Capture the cell that displays the provided text and extract its (x, y) central coordinate. 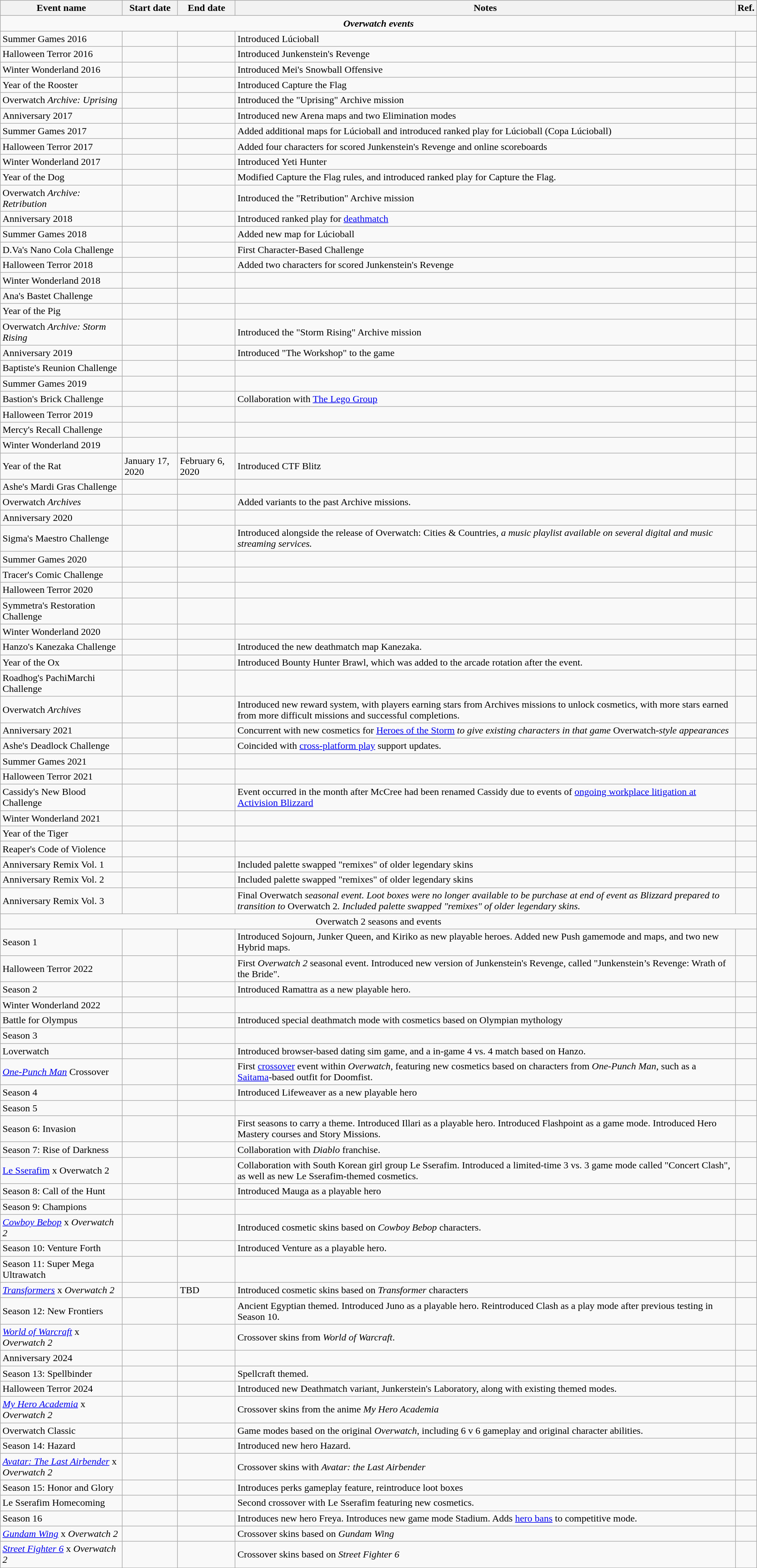
Halloween Terror 2021 (61, 777)
Spellcraft themed. (485, 1374)
Ancient Egyptian themed. Introduced Juno as a playable hero. Reintroduced Clash as a play mode after previous testing in Season 10. (485, 1311)
Sigma's Maestro Challenge (61, 538)
Summer Games 2017 (61, 131)
Anniversary Remix Vol. 1 (61, 864)
Introduced the "Storm Rising" Archive mission (485, 332)
Year of the Pig (61, 311)
Summer Games 2016 (61, 39)
Roadhog's PachiMarchi Challenge (61, 683)
Introduced ranked play for deathmatch (485, 219)
Introduced new Deathmatch variant, Junkerstein's Laboratory, along with existing themed modes. (485, 1389)
Season 1 (61, 942)
Battle for Olympus (61, 1020)
Season 16 (61, 1518)
Winter Wonderland 2020 (61, 632)
Year of the Rooster (61, 85)
Gundam Wing x Overwatch 2 (61, 1534)
Anniversary 2019 (61, 353)
Introduced new hero Hazard. (485, 1446)
World of Warcraft x Overwatch 2 (61, 1337)
Introduced "The Workshop" to the game (485, 353)
Season 5 (61, 1108)
One-Punch Man Crossover (61, 1072)
Coincided with cross-platform play support updates. (485, 746)
Summer Games 2020 (61, 559)
Season 7: Rise of Darkness (61, 1150)
Introduced Bounty Hunter Brawl, which was added to the arcade rotation after the event. (485, 662)
TBD (206, 1290)
Avatar: The Last Airbender x Overwatch 2 (61, 1467)
Introduced the "Uprising" Archive mission (485, 100)
Introduced new Arena maps and two Elimination modes (485, 116)
Crossover skins based on Street Fighter 6 (485, 1554)
Overwatch Archive: Retribution (61, 198)
Year of the Rat (61, 466)
Introduced browser-based dating sim game, and a in-game 4 vs. 4 match based on Hanzo. (485, 1051)
Anniversary 2024 (61, 1358)
Event name (61, 8)
Introduced Sojourn, Junker Queen, and Kiriko as new playable heroes. Added new Push gamemode and maps, and two new Hybrid maps. (485, 942)
Introduces perks gameplay feature, reintroduce loot boxes (485, 1488)
Notes (485, 8)
Halloween Terror 2018 (61, 265)
End date (206, 8)
Introduces new hero Freya. Introduces new game mode Stadium. Adds hero bans to competitive mode. (485, 1518)
Overwatch events (378, 23)
Anniversary Remix Vol. 2 (61, 880)
First crossover event within Overwatch, featuring new cosmetics based on characters from One-Punch Man, such as a Saitama-based outfit for Doomfist. (485, 1072)
Introduced Lúcioball (485, 39)
Introduced Venture as a playable hero. (485, 1248)
Introduced Mei's Snowball Offensive (485, 70)
Introduced Junkenstein's Revenge (485, 54)
Summer Games 2019 (61, 384)
Cowboy Bebop x Overwatch 2 (61, 1228)
Baptiste's Reunion Challenge (61, 368)
Ashe's Mardi Gras Challenge (61, 487)
Hanzo's Kanezaka Challenge (61, 647)
Anniversary 2017 (61, 116)
Year of the Tiger (61, 834)
Introduced the new deathmatch map Kanezaka. (485, 647)
Transformers x Overwatch 2 (61, 1290)
Start date (150, 8)
Year of the Dog (61, 177)
Le Sserafim Homecoming (61, 1503)
Summer Games 2021 (61, 761)
Overwatch Archive: Uprising (61, 100)
Added four characters for scored Junkenstein's Revenge and online scoreboards (485, 146)
Season 12: New Frontiers (61, 1311)
Winter Wonderland 2017 (61, 162)
Tracer's Comic Challenge (61, 575)
Introduced Capture the Flag (485, 85)
January 17, 2020 (150, 466)
Introduced cosmetic skins based on Cowboy Bebop characters. (485, 1228)
Crossover skins from World of Warcraft. (485, 1337)
Season 14: Hazard (61, 1446)
Halloween Terror 2024 (61, 1389)
Season 11: Super Mega Ultrawatch (61, 1269)
Halloween Terror 2022 (61, 968)
Added variants to the past Archive missions. (485, 502)
Halloween Terror 2020 (61, 590)
Winter Wonderland 2016 (61, 70)
Overwatch 2 seasons and events (378, 921)
First Character-Based Challenge (485, 250)
Introduced special deathmatch mode with cosmetics based on Olympian mythology (485, 1020)
Season 15: Honor and Glory (61, 1488)
Season 2 (61, 989)
Mercy's Recall Challenge (61, 430)
Season 4 (61, 1093)
Loverwatch (61, 1051)
Year of the Ox (61, 662)
Symmetra's Restoration Challenge (61, 611)
Overwatch Archive: Storm Rising (61, 332)
Added additional maps for Lúcioball and introduced ranked play for Lúcioball (Copa Lúcioball) (485, 131)
Introduced Lifeweaver as a new playable hero (485, 1093)
Street Fighter 6 x Overwatch 2 (61, 1554)
Crossover skins based on Gundam Wing (485, 1534)
Concurrent with new cosmetics for Heroes of the Storm to give existing characters in that game Overwatch-style appearances (485, 730)
Ana's Bastet Challenge (61, 296)
Collaboration with Diablo franchise. (485, 1150)
Anniversary Remix Vol. 3 (61, 900)
Introduced Mauga as a playable hero (485, 1191)
Winter Wonderland 2021 (61, 818)
Introduced Ramattra as a new playable hero. (485, 989)
Halloween Terror 2016 (61, 54)
Winter Wonderland 2019 (61, 445)
Season 3 (61, 1035)
Collaboration with The Lego Group (485, 399)
Introduced CTF Blitz (485, 466)
Season 9: Champions (61, 1207)
Introduced the "Retribution" Archive mission (485, 198)
Season 8: Call of the Hunt (61, 1191)
Crossover skins from the anime My Hero Academia (485, 1410)
Reaper's Code of Violence (61, 849)
Winter Wonderland 2018 (61, 280)
Introduced alongside the release of Overwatch: Cities & Countries, a music playlist available on several digital and music streaming services. (485, 538)
Anniversary 2021 (61, 730)
Added two characters for scored Junkenstein's Revenge (485, 265)
Halloween Terror 2017 (61, 146)
Ref. (746, 8)
Bastion's Brick Challenge (61, 399)
Le Sserafim x Overwatch 2 (61, 1170)
Winter Wonderland 2022 (61, 1005)
Introduced Yeti Hunter (485, 162)
Second crossover with Le Sserafim featuring new cosmetics. (485, 1503)
Cassidy's New Blood Challenge (61, 798)
D.Va's Nano Cola Challenge (61, 250)
Overwatch Classic (61, 1431)
February 6, 2020 (206, 466)
Season 13: Spellbinder (61, 1374)
First Overwatch 2 seasonal event. Introduced new version of Junkenstein's Revenge, called "Junkenstein’s Revenge: Wrath of the Bride". (485, 968)
Introduced cosmetic skins based on Transformer characters (485, 1290)
Modified Capture the Flag rules, and introduced ranked play for Capture the Flag. (485, 177)
Ashe's Deadlock Challenge (61, 746)
Game modes based on the original Overwatch, including 6 v 6 gameplay and original character abilities. (485, 1431)
Halloween Terror 2019 (61, 414)
Season 6: Invasion (61, 1129)
Added new map for Lúcioball (485, 234)
Event occurred in the month after McCree had been renamed Cassidy due to events of ongoing workplace litigation at Activision Blizzard (485, 798)
Season 10: Venture Forth (61, 1248)
Anniversary 2018 (61, 219)
Crossover skins with Avatar: the Last Airbender (485, 1467)
Summer Games 2018 (61, 234)
My Hero Academia x Overwatch 2 (61, 1410)
Anniversary 2020 (61, 518)
